Determine the (x, y) coordinate at the center of the cell enclosing the given text.  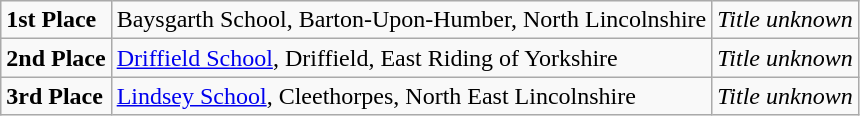
Baysgarth School, Barton-Upon-Humber, North Lincolnshire (412, 20)
Driffield School, Driffield, East Riding of Yorkshire (412, 58)
Lindsey School, Cleethorpes, North East Lincolnshire (412, 96)
3rd Place (56, 96)
1st Place (56, 20)
2nd Place (56, 58)
